For the text-containing cell, return its midpoint in [x, y] coordinate format. 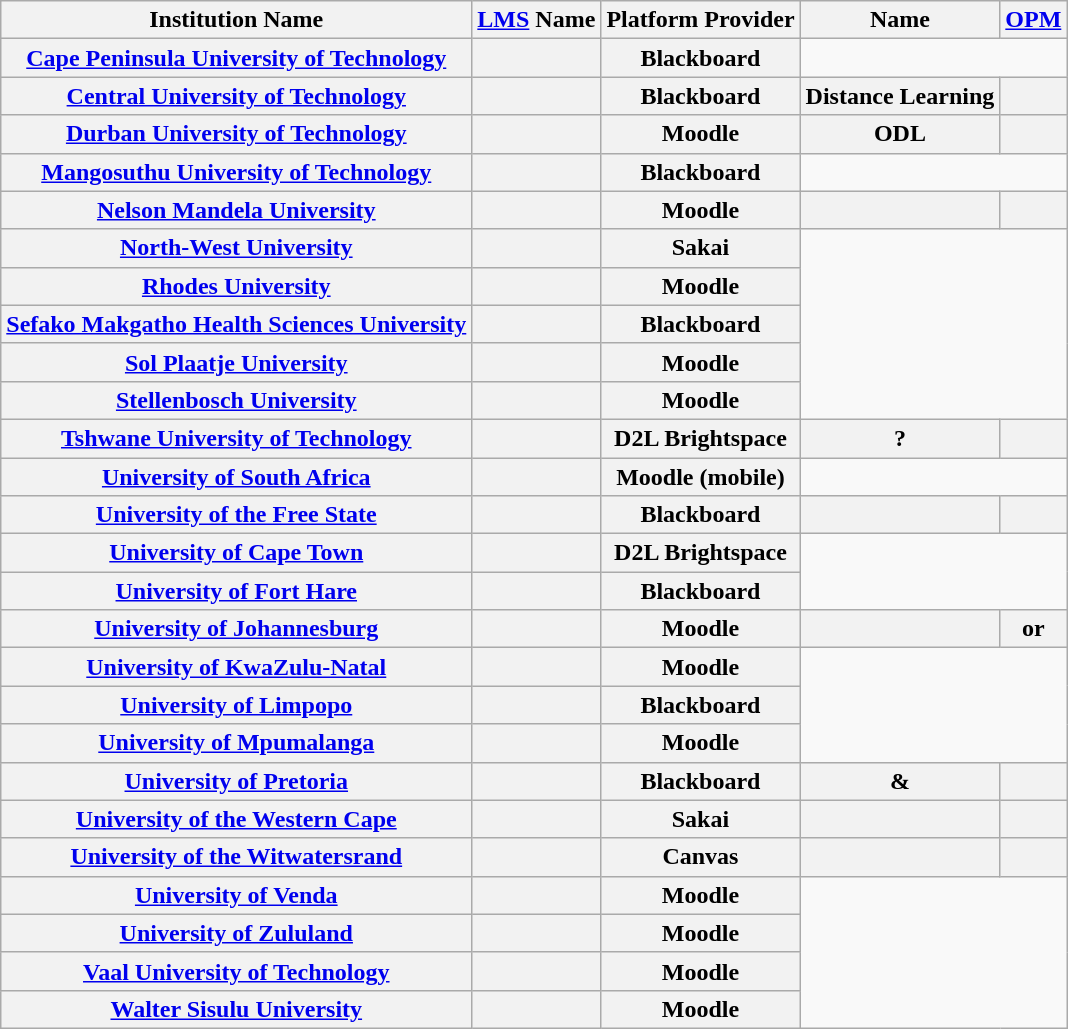
Platform Provider [700, 20]
University of Johannesburg [236, 629]
Stellenbosch University [236, 400]
Sefako Makgatho Health Sciences University [236, 324]
Durban University of Technology [236, 134]
Central University of Technology [236, 96]
Nelson Mandela University [236, 210]
Institution Name [236, 20]
Vaal University of Technology [236, 971]
Cape Peninsula University of Technology [236, 58]
or [1034, 629]
University of Mpumalanga [236, 743]
University of South Africa [236, 477]
Moodle (mobile) [700, 477]
University of the Western Cape [236, 819]
University of Zululand [236, 933]
Mangosuthu University of Technology [236, 172]
Walter Sisulu University [236, 1009]
Sol Plaatje University [236, 362]
North-West University [236, 248]
& [900, 781]
University of Fort Hare [236, 591]
LMS Name [536, 20]
Name [900, 20]
Rhodes University [236, 286]
ODL [900, 134]
University of the Free State [236, 515]
University of Cape Town [236, 553]
University of Limpopo [236, 705]
University of the Witwatersrand [236, 857]
OPM [1034, 20]
Canvas [700, 857]
University of Venda [236, 895]
Distance Learning [900, 96]
? [900, 438]
Tshwane University of Technology [236, 438]
University of KwaZulu-Natal [236, 667]
University of Pretoria [236, 781]
